Find where the given text appears and provide that cell's center as [x, y] coordinate. 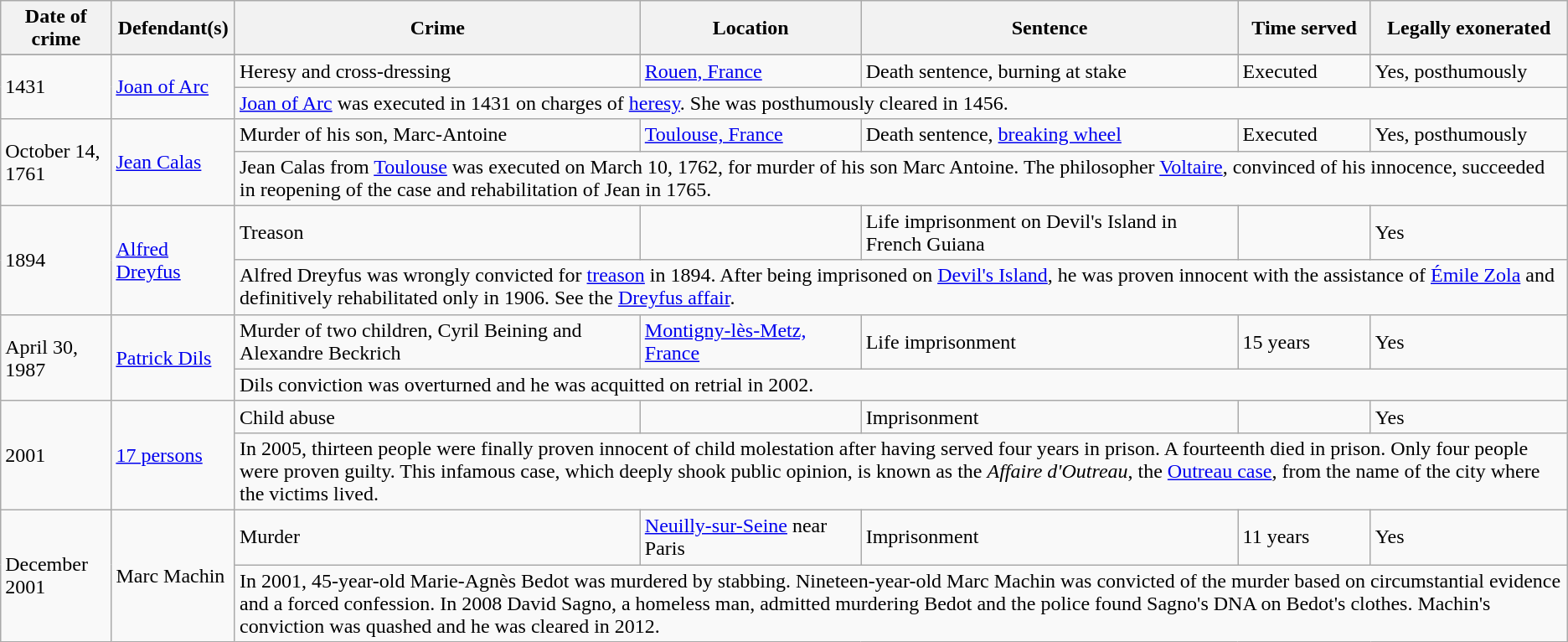
October 14, 1761 [56, 163]
Defendant(s) [173, 28]
Patrick Dils [173, 357]
Toulouse, France [750, 135]
Heresy and cross-dressing [437, 71]
Murder [437, 536]
17 persons [173, 455]
Death sentence, breaking wheel [1050, 135]
Child abuse [437, 417]
Joan of Arc [173, 87]
1894 [56, 260]
Life imprisonment [1050, 342]
Location [750, 28]
Life imprisonment on Devil's Island in French Guiana [1050, 233]
Alfred Dreyfus [173, 260]
1431 [56, 87]
Time served [1304, 28]
Murder of his son, Marc-Antoine [437, 135]
11 years [1304, 536]
Neuilly-sur-Seine near Paris [750, 536]
Murder of two children, Cyril Beining and Alexandre Beckrich [437, 342]
15 years [1304, 342]
Treason [437, 233]
Dils conviction was overturned and he was acquitted on retrial in 2002. [901, 385]
April 30, 1987 [56, 357]
December 2001 [56, 575]
Sentence [1050, 28]
Rouen, France [750, 71]
2001 [56, 455]
Date of crime [56, 28]
Jean Calas [173, 163]
Marc Machin [173, 575]
Crime [437, 28]
Legally exonerated [1469, 28]
Death sentence, burning at stake [1050, 71]
Joan of Arc was executed in 1431 on charges of heresy. She was posthumously cleared in 1456. [901, 103]
Montigny-lès-Metz, France [750, 342]
